Find where the given text appears and provide that cell's center as [x, y] coordinate. 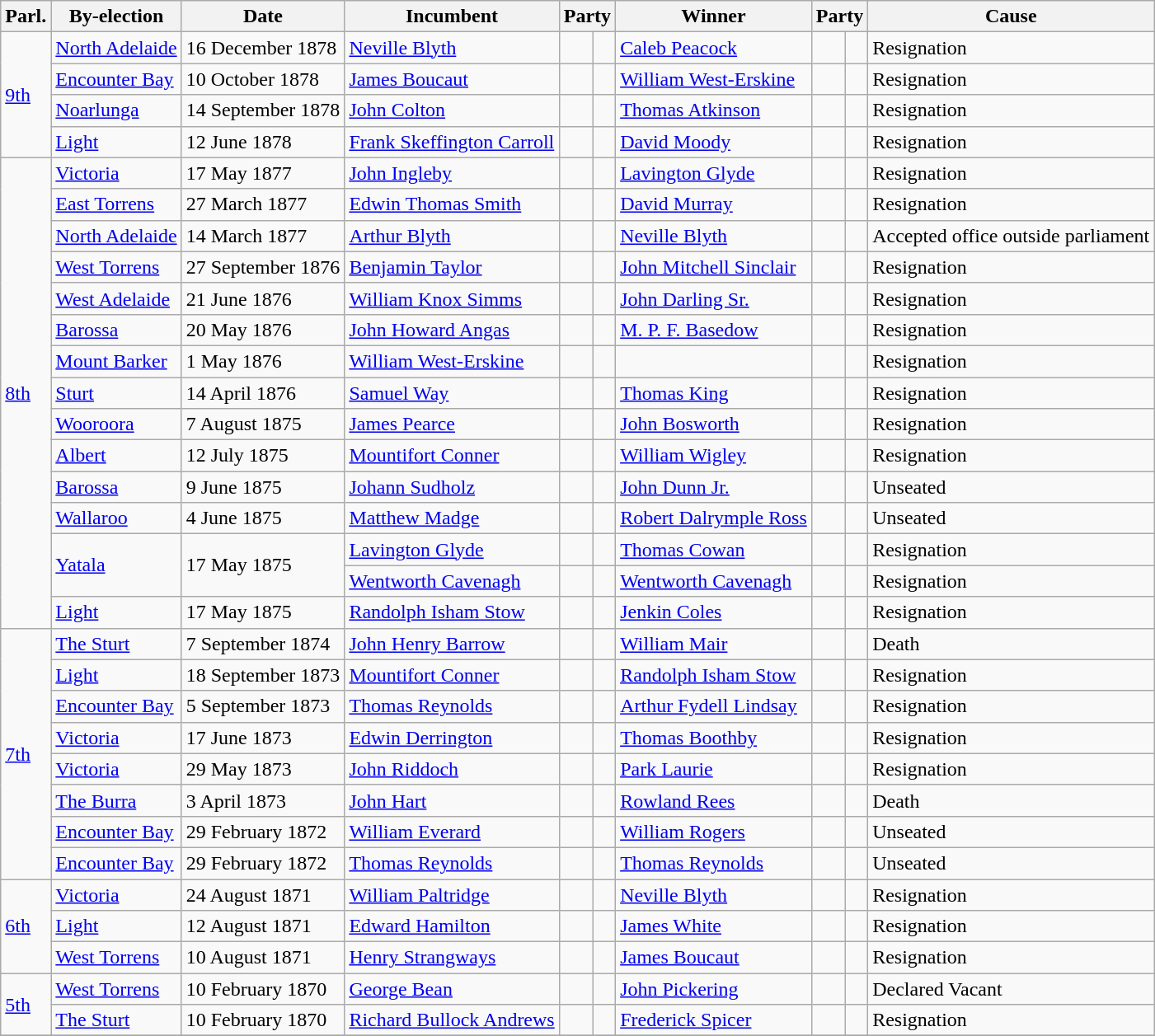
John Henry Barrow [452, 644]
14 April 1876 [263, 393]
Thomas Boothby [714, 738]
David Moody [714, 142]
Rowland Rees [714, 800]
Albert [116, 456]
12 July 1875 [263, 456]
8th [26, 392]
5 September 1873 [263, 706]
Parl. [26, 16]
Arthur Fydell Lindsay [714, 706]
Cause [1011, 16]
24 August 1871 [263, 894]
1 May 1876 [263, 361]
M. P. F. Basedow [714, 330]
Winner [714, 16]
William Rogers [714, 832]
Arthur Blyth [452, 236]
Park Laurie [714, 769]
5th [26, 1005]
The Burra [116, 800]
James Pearce [452, 424]
Frederick Spicer [714, 1020]
Edwin Derrington [452, 738]
John Colton [452, 110]
William Wigley [714, 456]
Mount Barker [116, 361]
John Darling Sr. [714, 298]
Jenkin Coles [714, 612]
Thomas Cowan [714, 550]
John Riddoch [452, 769]
John Ingleby [452, 173]
Thomas King [714, 393]
William Paltridge [452, 894]
16 December 1878 [263, 48]
East Torrens [116, 204]
7th [26, 753]
3 April 1873 [263, 800]
10 October 1878 [263, 79]
Samuel Way [452, 393]
Edward Hamilton [452, 926]
17 June 1873 [263, 738]
John Howard Angas [452, 330]
12 June 1878 [263, 142]
Robert Dalrymple Ross [714, 518]
21 June 1876 [263, 298]
John Hart [452, 800]
6th [26, 926]
Incumbent [452, 16]
Noarlunga [116, 110]
Date [263, 16]
Matthew Madge [452, 518]
West Adelaide [116, 298]
Frank Skeffington Carroll [452, 142]
9th [26, 95]
Yatala [116, 565]
Caleb Peacock [714, 48]
George Bean [452, 989]
Sturt [116, 393]
12 August 1871 [263, 926]
14 September 1878 [263, 110]
Edwin Thomas Smith [452, 204]
4 June 1875 [263, 518]
Henry Strangways [452, 958]
Johann Sudholz [452, 487]
27 September 1876 [263, 267]
John Pickering [714, 989]
Wooroora [116, 424]
29 May 1873 [263, 769]
Accepted office outside parliament [1011, 236]
14 March 1877 [263, 236]
Benjamin Taylor [452, 267]
Wallaroo [116, 518]
7 September 1874 [263, 644]
Richard Bullock Andrews [452, 1020]
David Murray [714, 204]
Declared Vacant [1011, 989]
Thomas Atkinson [714, 110]
7 August 1875 [263, 424]
By-election [116, 16]
William Everard [452, 832]
17 May 1877 [263, 173]
James White [714, 926]
10 August 1871 [263, 958]
John Dunn Jr. [714, 487]
John Mitchell Sinclair [714, 267]
20 May 1876 [263, 330]
18 September 1873 [263, 675]
9 June 1875 [263, 487]
John Bosworth [714, 424]
William Knox Simms [452, 298]
William Mair [714, 644]
27 March 1877 [263, 204]
